For the text-containing cell, return its midpoint in [x, y] coordinate format. 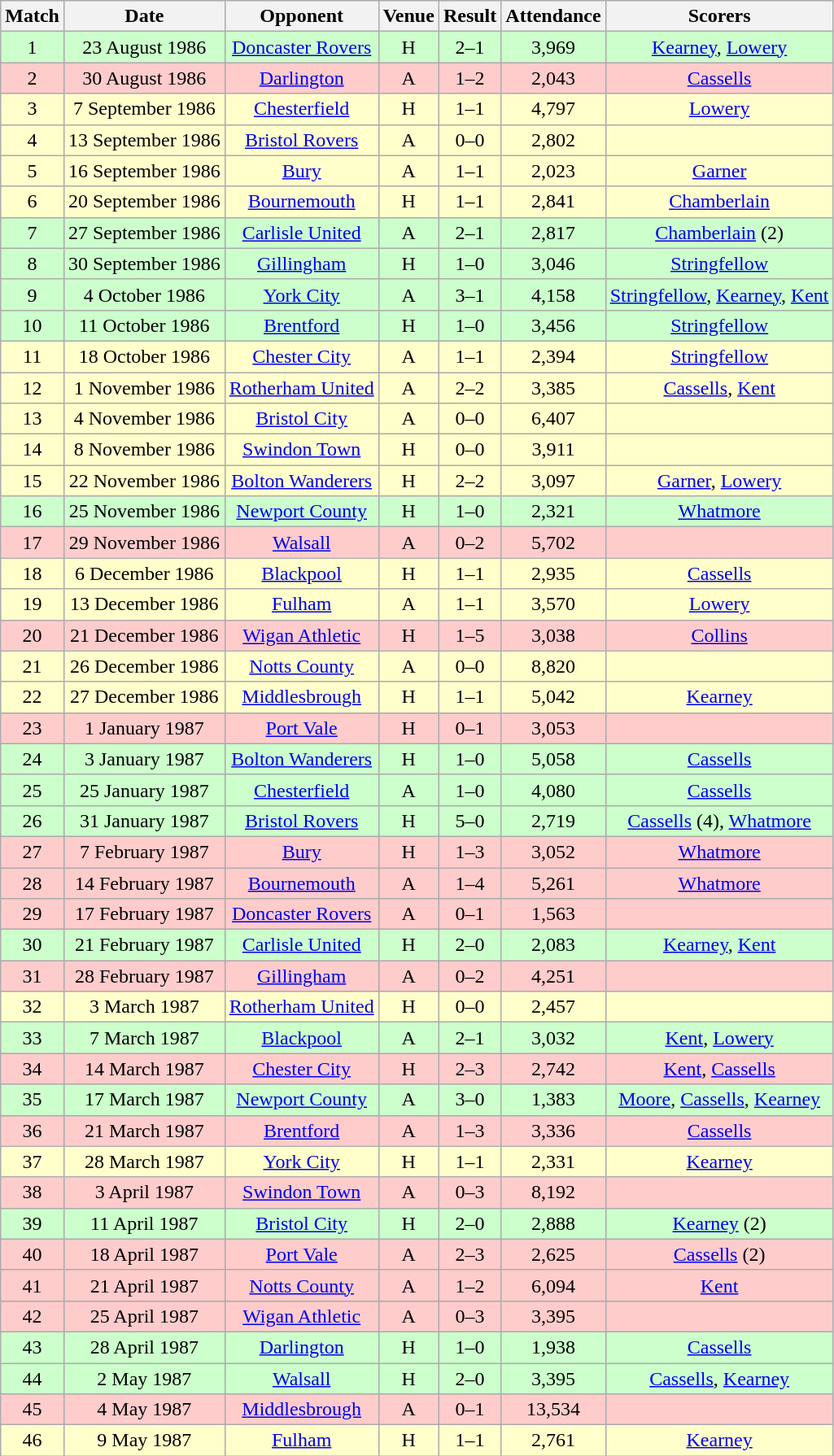
3,385 [553, 388]
13 September 1986 [144, 140]
20 [33, 635]
Chamberlain [719, 202]
30 September 1986 [144, 264]
36 [33, 1131]
8,820 [553, 666]
25 April 1987 [144, 1316]
Garner [719, 171]
21 April 1987 [144, 1285]
3 March 1987 [144, 1007]
6 [33, 202]
1–5 [469, 635]
39 [33, 1223]
33 [33, 1038]
5,058 [553, 759]
9 May 1987 [144, 1441]
24 [33, 759]
11 October 1986 [144, 325]
12 [33, 388]
25 November 1986 [144, 512]
27 September 1986 [144, 233]
Scorers [719, 16]
17 March 1987 [144, 1100]
18 [33, 573]
5–0 [469, 821]
Kent [719, 1285]
17 February 1987 [144, 914]
42 [33, 1316]
21 December 1986 [144, 635]
Date [144, 16]
46 [33, 1441]
Cassells, Kent [719, 388]
18 April 1987 [144, 1254]
4 November 1986 [144, 419]
Stringfellow, Kearney, Kent [719, 294]
3 April 1987 [144, 1192]
1,563 [553, 914]
14 [33, 450]
26 December 1986 [144, 666]
Chamberlain (2) [719, 233]
4,797 [553, 109]
13,534 [553, 1410]
27 December 1986 [144, 697]
7 February 1987 [144, 852]
3–1 [469, 294]
9 [33, 294]
2,742 [553, 1069]
3 [33, 109]
Opponent [301, 16]
3,969 [553, 47]
28 February 1987 [144, 976]
8,192 [553, 1192]
4,080 [553, 790]
16 September 1986 [144, 171]
3,570 [553, 604]
2,802 [553, 140]
45 [33, 1410]
Kent, Lowery [719, 1038]
3,336 [553, 1131]
6 December 1986 [144, 573]
4,251 [553, 976]
22 November 1986 [144, 481]
14 February 1987 [144, 883]
1 January 1987 [144, 728]
4 [33, 140]
37 [33, 1162]
Cassells, Kearney [719, 1379]
3,032 [553, 1038]
2,394 [553, 356]
31 January 1987 [144, 821]
11 April 1987 [144, 1223]
21 February 1987 [144, 945]
19 [33, 604]
Kearney (2) [719, 1223]
3,097 [553, 481]
Kearney, Kent [719, 945]
1–4 [469, 883]
2,935 [553, 573]
1 November 1986 [144, 388]
2,625 [553, 1254]
20 September 1986 [144, 202]
Cassells (4), Whatmore [719, 821]
15 [33, 481]
7 [33, 233]
Attendance [553, 16]
29 November 1986 [144, 543]
31 [33, 976]
25 [33, 790]
Garner, Lowery [719, 481]
6,407 [553, 419]
1,938 [553, 1347]
38 [33, 1192]
5,261 [553, 883]
2,023 [553, 171]
28 [33, 883]
3,053 [553, 728]
2,457 [553, 1007]
3 January 1987 [144, 759]
21 [33, 666]
23 August 1986 [144, 47]
5 [33, 171]
2 May 1987 [144, 1379]
5,042 [553, 697]
7 September 1986 [144, 109]
30 August 1986 [144, 78]
3,456 [553, 325]
3–0 [469, 1100]
23 [33, 728]
8 [33, 264]
7 March 1987 [144, 1038]
17 [33, 543]
2,043 [553, 78]
27 [33, 852]
2,841 [553, 202]
2,817 [553, 233]
2,083 [553, 945]
Moore, Cassells, Kearney [719, 1100]
32 [33, 1007]
2,888 [553, 1223]
40 [33, 1254]
2,761 [553, 1441]
3,052 [553, 852]
3,046 [553, 264]
2 [33, 78]
35 [33, 1100]
8 November 1986 [144, 450]
18 October 1986 [144, 356]
2,331 [553, 1162]
10 [33, 325]
1 [33, 47]
14 March 1987 [144, 1069]
6,094 [553, 1285]
4,158 [553, 294]
16 [33, 512]
41 [33, 1285]
28 March 1987 [144, 1162]
44 [33, 1379]
1,383 [553, 1100]
Collins [719, 635]
26 [33, 821]
13 December 1986 [144, 604]
13 [33, 419]
29 [33, 914]
Match [33, 16]
22 [33, 697]
21 March 1987 [144, 1131]
4 October 1986 [144, 294]
3,038 [553, 635]
Kearney, Lowery [719, 47]
2,321 [553, 512]
Kent, Cassells [719, 1069]
4 May 1987 [144, 1410]
Result [469, 16]
25 January 1987 [144, 790]
Venue [408, 16]
43 [33, 1347]
5,702 [553, 543]
30 [33, 945]
28 April 1987 [144, 1347]
Cassells (2) [719, 1254]
3,911 [553, 450]
11 [33, 356]
2,719 [553, 821]
34 [33, 1069]
